Pinpoint the cell where the given text exists, returning its [x, y] midpoint coordinate. 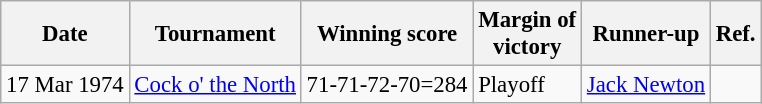
Tournament [215, 34]
Winning score [387, 34]
Runner-up [646, 34]
Ref. [735, 34]
17 Mar 1974 [65, 85]
71-71-72-70=284 [387, 85]
Date [65, 34]
Playoff [528, 85]
Margin ofvictory [528, 34]
Jack Newton [646, 85]
Cock o' the North [215, 85]
